Find where the given text appears and provide that cell's center as (x, y) coordinate. 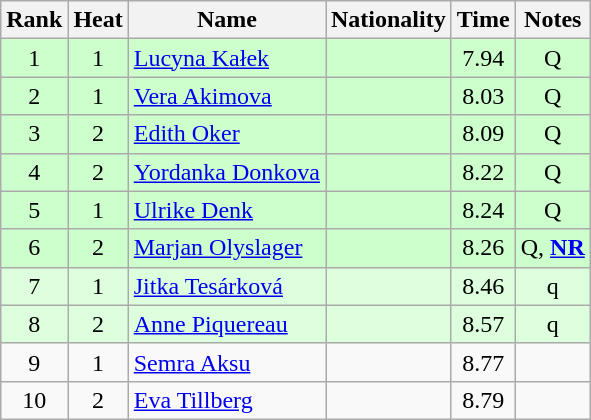
8.09 (483, 134)
Ulrike Denk (226, 210)
Semra Aksu (226, 362)
7.94 (483, 58)
3 (34, 134)
8.03 (483, 96)
8.79 (483, 400)
Yordanka Donkova (226, 172)
8.77 (483, 362)
Name (226, 20)
5 (34, 210)
Vera Akimova (226, 96)
8.22 (483, 172)
4 (34, 172)
8.46 (483, 286)
Rank (34, 20)
6 (34, 248)
Jitka Tesárková (226, 286)
8 (34, 324)
8.57 (483, 324)
Anne Piquereau (226, 324)
Edith Oker (226, 134)
Time (483, 20)
10 (34, 400)
7 (34, 286)
Notes (552, 20)
8.26 (483, 248)
Q, NR (552, 248)
Eva Tillberg (226, 400)
9 (34, 362)
Lucyna Kałek (226, 58)
Heat (98, 20)
Nationality (389, 20)
8.24 (483, 210)
Marjan Olyslager (226, 248)
